Provide the [X, Y] coordinate of the cell's center where the given text is located.  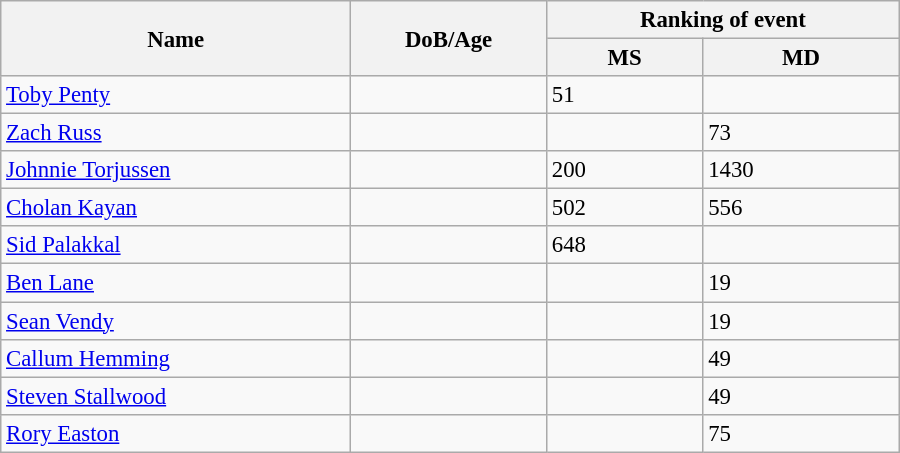
51 [624, 95]
Ranking of event [722, 20]
MD [801, 58]
73 [801, 133]
Ben Lane [176, 283]
200 [624, 170]
Sid Palakkal [176, 245]
Sean Vendy [176, 321]
1430 [801, 170]
Cholan Kayan [176, 208]
Rory Easton [176, 433]
Zach Russ [176, 133]
DoB/Age [449, 38]
Toby Penty [176, 95]
Callum Hemming [176, 358]
502 [624, 208]
556 [801, 208]
Name [176, 38]
Johnnie Torjussen [176, 170]
75 [801, 433]
Steven Stallwood [176, 396]
648 [624, 245]
MS [624, 58]
